Scan for the cell matching the given text and deliver its [X, Y] coordinate at center. 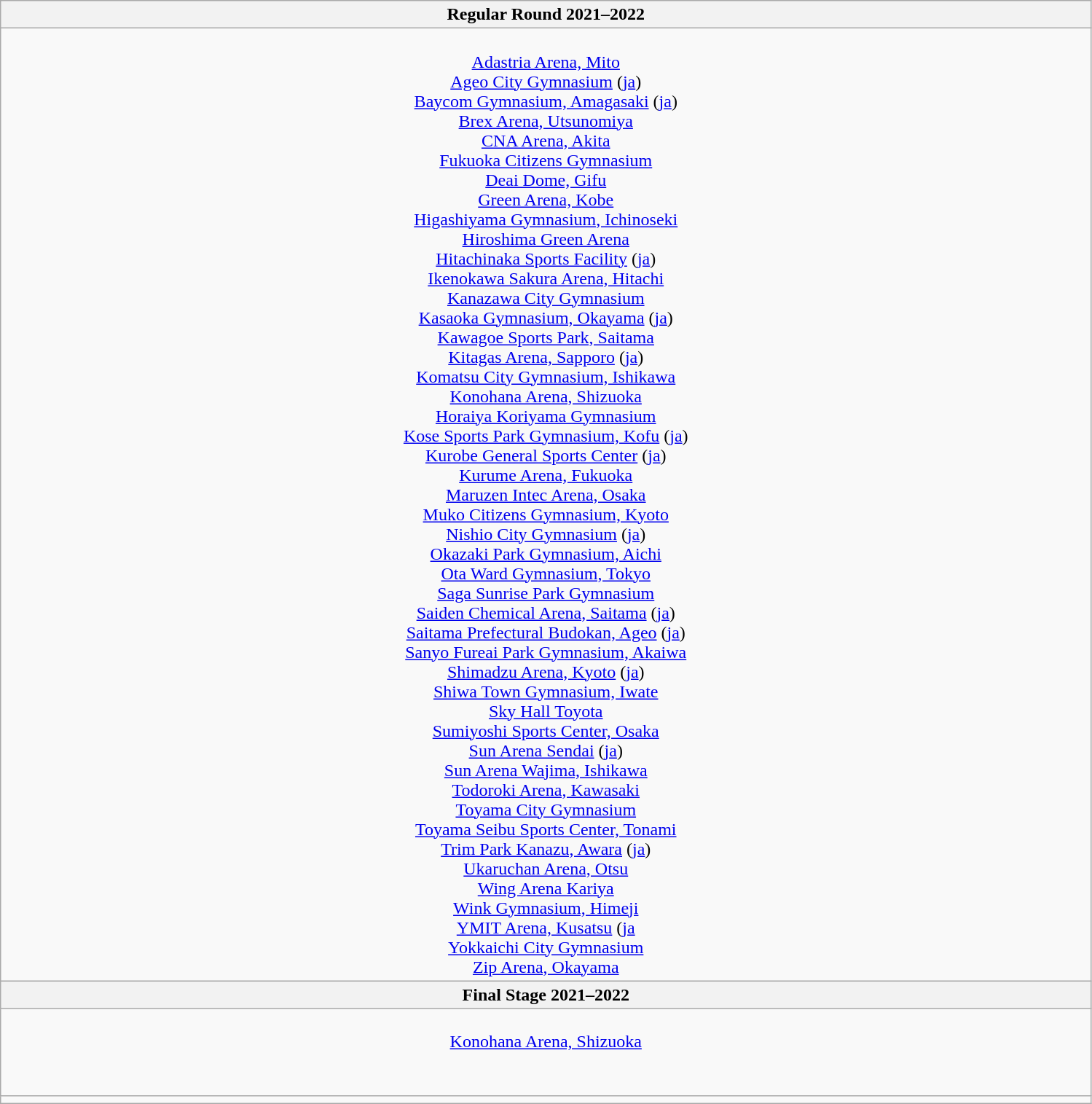
Konohana Arena, Shizuoka [546, 1052]
Final Stage 2021–2022 [546, 995]
Regular Round 2021–2022 [546, 15]
